Return the (x, y) coordinate for the center point of the cell that contains the specified text.  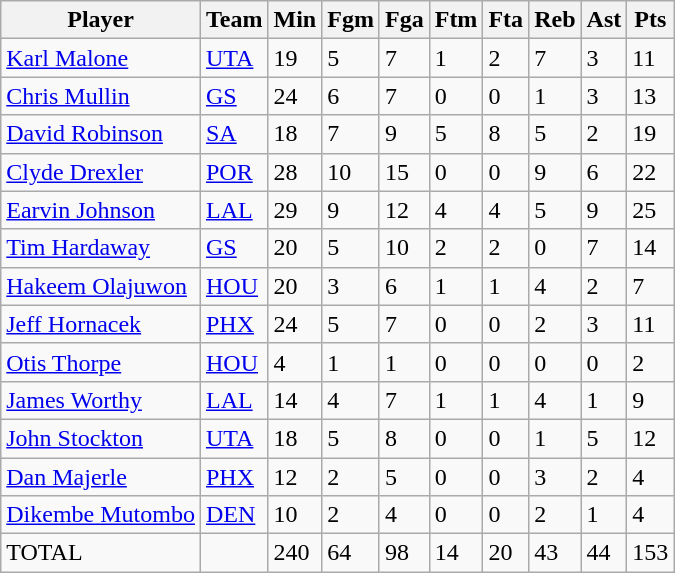
Ftm (456, 20)
43 (555, 553)
Fta (506, 20)
Pts (650, 20)
240 (295, 553)
15 (404, 172)
TOTAL (101, 553)
Dikembe Mutombo (101, 515)
Jeff Hornacek (101, 324)
Min (295, 20)
98 (404, 553)
James Worthy (101, 400)
SA (234, 134)
44 (604, 553)
Fga (404, 20)
28 (295, 172)
Hakeem Olajuwon (101, 286)
Chris Mullin (101, 96)
Dan Majerle (101, 477)
Team (234, 20)
POR (234, 172)
Reb (555, 20)
DEN (234, 515)
Player (101, 20)
John Stockton (101, 438)
Tim Hardaway (101, 248)
Fgm (351, 20)
Otis Thorpe (101, 362)
25 (650, 210)
Earvin Johnson (101, 210)
David Robinson (101, 134)
Karl Malone (101, 58)
64 (351, 553)
153 (650, 553)
13 (650, 96)
29 (295, 210)
Ast (604, 20)
22 (650, 172)
Clyde Drexler (101, 172)
